Extract the [X, Y] coordinate from the center of the cell holding the provided text.  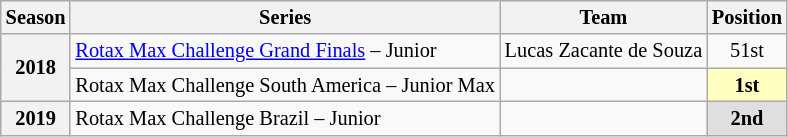
Season [36, 17]
Rotax Max Challenge Grand Finals – Junior [284, 51]
2018 [36, 68]
2019 [36, 118]
Team [604, 17]
1st [747, 85]
Rotax Max Challenge Brazil – Junior [284, 118]
Rotax Max Challenge South America – Junior Max [284, 85]
2nd [747, 118]
Series [284, 17]
51st [747, 51]
Position [747, 17]
Lucas Zacante de Souza [604, 51]
